Pinpoint the cell where the given text exists, returning its [X, Y] midpoint coordinate. 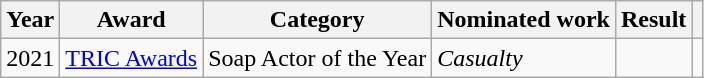
Category [318, 20]
Nominated work [524, 20]
2021 [30, 58]
Year [30, 20]
Result [653, 20]
Award [132, 20]
Soap Actor of the Year [318, 58]
TRIC Awards [132, 58]
Casualty [524, 58]
